Search for the cell housing the specified text and yield its [X, Y] center coordinate. 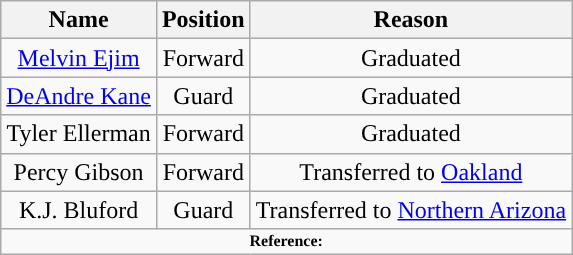
DeAndre Kane [79, 96]
Transferred to Northern Arizona [410, 210]
Melvin Ejim [79, 58]
Tyler Ellerman [79, 134]
Position [203, 20]
Percy Gibson [79, 172]
K.J. Bluford [79, 210]
Reason [410, 20]
Name [79, 20]
Reference: [286, 241]
Transferred to Oakland [410, 172]
